Output the (X, Y) coordinate of the center of the cell containing the given text.  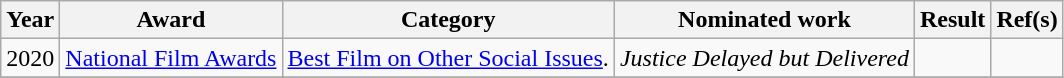
Category (448, 20)
Year (30, 20)
Result (952, 20)
Best Film on Other Social Issues. (448, 58)
Nominated work (764, 20)
Ref(s) (1027, 20)
National Film Awards (171, 58)
Award (171, 20)
Justice Delayed but Delivered (764, 58)
2020 (30, 58)
